Detect which cell encompasses the target text, then output its (X, Y) center coordinate. 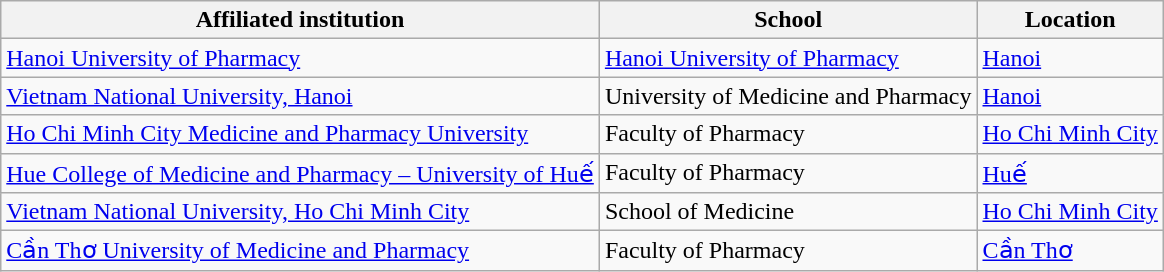
University of Medicine and Pharmacy (788, 96)
School of Medicine (788, 212)
Hue College of Medicine and Pharmacy – University of Huế (300, 173)
Vietnam National University, Ho Chi Minh City (300, 212)
Cần Thơ University of Medicine and Pharmacy (300, 251)
Cần Thơ (1070, 251)
Vietnam National University, Hanoi (300, 96)
Ho Chi Minh City Medicine and Pharmacy University (300, 134)
School (788, 20)
Location (1070, 20)
Affiliated institution (300, 20)
Huế (1070, 173)
